Locate the cell with the specified text and output its (x, y) center coordinate. 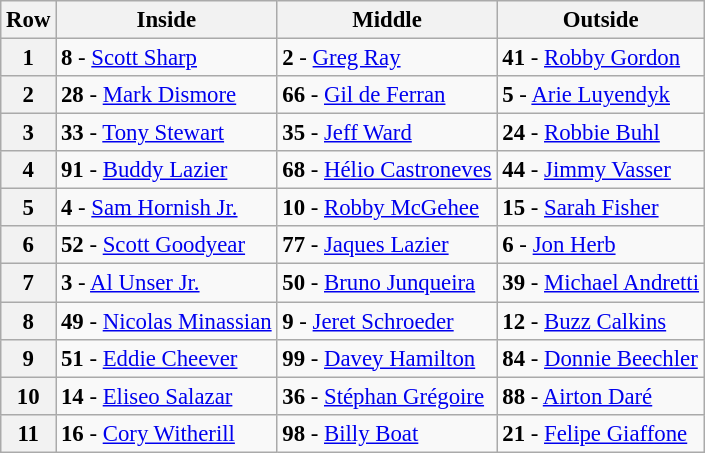
28 - Mark Dismore (166, 95)
66 - Gil de Ferran (387, 95)
5 (28, 208)
Row (28, 20)
24 - Robbie Buhl (600, 133)
36 - Stéphan Grégoire (387, 396)
4 - Sam Hornish Jr. (166, 208)
99 - Davey Hamilton (387, 358)
51 - Eddie Cheever (166, 358)
12 - Buzz Calkins (600, 321)
10 (28, 396)
68 - Hélio Castroneves (387, 170)
16 - Cory Witherill (166, 433)
15 - Sarah Fisher (600, 208)
8 - Scott Sharp (166, 58)
2 - Greg Ray (387, 58)
77 - Jaques Lazier (387, 245)
52 - Scott Goodyear (166, 245)
88 - Airton Daré (600, 396)
6 (28, 245)
6 - Jon Herb (600, 245)
49 - Nicolas Minassian (166, 321)
91 - Buddy Lazier (166, 170)
44 - Jimmy Vasser (600, 170)
Inside (166, 20)
50 - Bruno Junqueira (387, 283)
3 (28, 133)
9 (28, 358)
10 - Robby McGehee (387, 208)
41 - Robby Gordon (600, 58)
5 - Arie Luyendyk (600, 95)
4 (28, 170)
21 - Felipe Giaffone (600, 433)
84 - Donnie Beechler (600, 358)
11 (28, 433)
33 - Tony Stewart (166, 133)
39 - Michael Andretti (600, 283)
98 - Billy Boat (387, 433)
8 (28, 321)
35 - Jeff Ward (387, 133)
3 - Al Unser Jr. (166, 283)
9 - Jeret Schroeder (387, 321)
14 - Eliseo Salazar (166, 396)
7 (28, 283)
Outside (600, 20)
1 (28, 58)
Middle (387, 20)
2 (28, 95)
